Determine the [X, Y] coordinate at the center of the cell enclosing the given text.  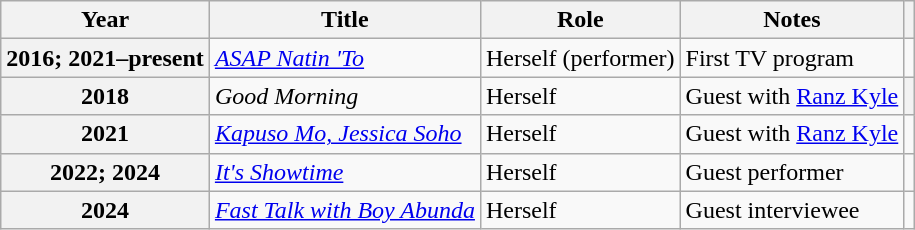
Good Morning [344, 96]
Notes [792, 20]
Role [580, 20]
Title [344, 20]
Fast Talk with Boy Abunda [344, 210]
Year [106, 20]
First TV program [792, 58]
2021 [106, 134]
It's Showtime [344, 172]
Guest performer [792, 172]
2024 [106, 210]
Guest interviewee [792, 210]
2022; 2024 [106, 172]
2016; 2021–present [106, 58]
2018 [106, 96]
ASAP Natin 'To [344, 58]
Kapuso Mo, Jessica Soho [344, 134]
Herself (performer) [580, 58]
